Locate the cell with the specified text and output its [x, y] center coordinate. 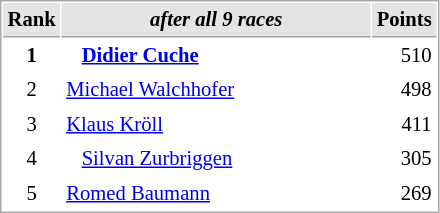
2 [32, 90]
498 [404, 90]
after all 9 races [216, 20]
Michael Walchhofer [216, 90]
1 [32, 56]
4 [32, 158]
Rank [32, 20]
Points [404, 20]
Romed Baumann [216, 194]
305 [404, 158]
Silvan Zurbriggen [216, 158]
3 [32, 124]
510 [404, 56]
5 [32, 194]
Klaus Kröll [216, 124]
411 [404, 124]
269 [404, 194]
Didier Cuche [216, 56]
